Extract the (x, y) coordinate from the center of the cell holding the provided text.  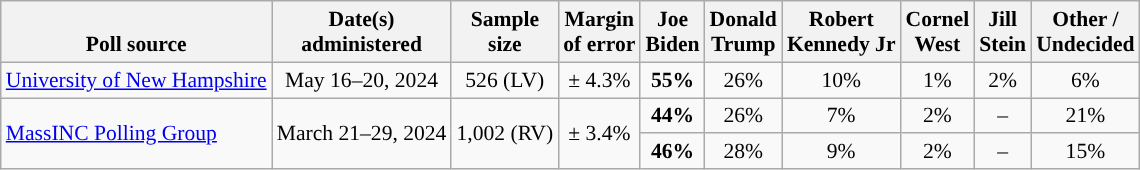
21% (1085, 116)
46% (672, 152)
15% (1085, 152)
1,002 (RV) (504, 134)
28% (744, 152)
526 (LV) (504, 80)
9% (842, 152)
6% (1085, 80)
± 3.4% (599, 134)
MassINC Polling Group (136, 134)
May 16–20, 2024 (362, 80)
JoeBiden (672, 32)
7% (842, 116)
CornelWest (938, 32)
JillStein (1002, 32)
DonaldTrump (744, 32)
44% (672, 116)
Other /Undecided (1085, 32)
Samplesize (504, 32)
1% (938, 80)
March 21–29, 2024 (362, 134)
10% (842, 80)
RobertKennedy Jr (842, 32)
Marginof error (599, 32)
± 4.3% (599, 80)
55% (672, 80)
Date(s)administered (362, 32)
Poll source (136, 32)
University of New Hampshire (136, 80)
